Find where the given text appears and provide that cell's center as [X, Y] coordinate. 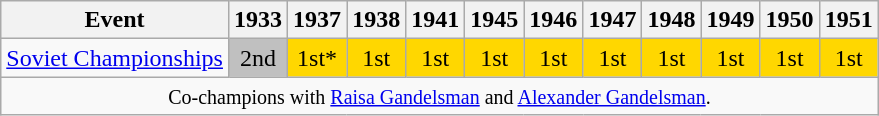
1945 [494, 20]
1st* [318, 58]
1941 [436, 20]
1948 [672, 20]
1946 [554, 20]
1950 [790, 20]
1933 [258, 20]
2nd [258, 58]
1947 [612, 20]
1937 [318, 20]
Co-champions with Raisa Gandelsman and Alexander Gandelsman. [440, 96]
1949 [730, 20]
1938 [376, 20]
Event [115, 20]
Soviet Championships [115, 58]
1951 [848, 20]
